Output the [x, y] coordinate of the center of the cell containing the given text.  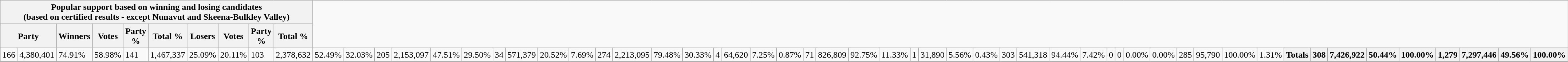
7.25% [763, 55]
20.11% [233, 55]
166 [9, 55]
571,379 [521, 55]
141 [136, 55]
71 [810, 55]
Party [28, 36]
74.91% [74, 55]
30.33% [698, 55]
308 [1319, 55]
Popular support based on winning and losing candidates(based on certified results - except Nunavut and Skeena-Bulkley Valley) [157, 12]
58.98% [108, 55]
205 [383, 55]
25.09% [202, 55]
49.56% [1515, 55]
92.75% [864, 55]
1,467,337 [168, 55]
Winners [74, 36]
94.44% [1065, 55]
47.51% [446, 55]
274 [604, 55]
Totals [1297, 55]
1,279 [1448, 55]
1 [914, 55]
1.31% [1271, 55]
Losers [202, 36]
95,790 [1208, 55]
4 [717, 55]
64,620 [736, 55]
285 [1186, 55]
34 [499, 55]
29.50% [477, 55]
4,380,401 [37, 55]
7.69% [582, 55]
7,297,446 [1479, 55]
79.48% [667, 55]
20.52% [553, 55]
52.49% [328, 55]
50.44% [1383, 55]
303 [1008, 55]
0.43% [986, 55]
5.56% [960, 55]
0.87% [790, 55]
826,809 [832, 55]
32.03% [359, 55]
7,426,922 [1347, 55]
31,890 [932, 55]
11.33% [895, 55]
2,378,632 [293, 55]
103 [261, 55]
541,318 [1033, 55]
2,153,097 [411, 55]
2,213,095 [632, 55]
7.42% [1093, 55]
